Identify which cell holds the provided text, then report its (x, y) central coordinate. 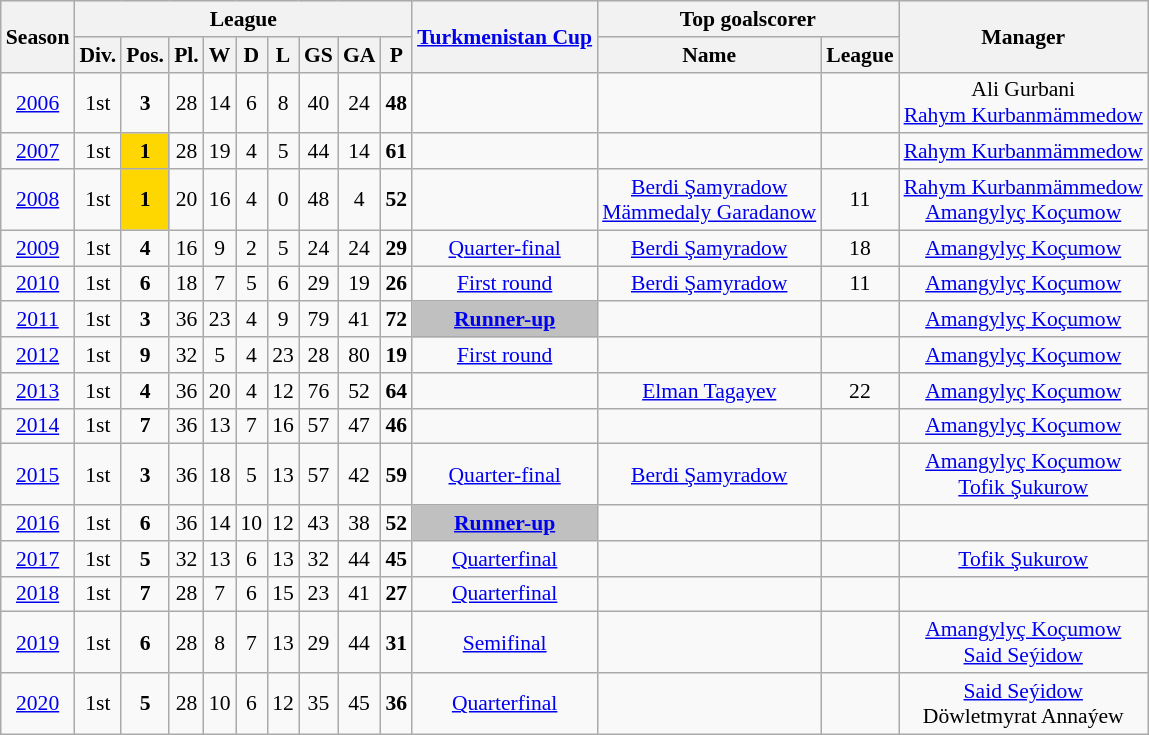
Name (709, 55)
72 (396, 320)
2009 (38, 248)
L (283, 55)
Manager (1024, 36)
59 (396, 474)
2 (252, 248)
GS (318, 55)
Semifinal (504, 642)
2006 (38, 102)
2013 (38, 391)
27 (396, 594)
Top goalscorer (748, 19)
Said Seýidow Döwletmyrat Annaýew (1024, 704)
Div. (98, 55)
W (220, 55)
79 (318, 320)
22 (860, 391)
2019 (38, 642)
Berdi Şamyradow Mämmedaly Garadanow (709, 200)
61 (396, 152)
Rahym Kurbanmämmedow (1024, 152)
76 (318, 391)
Rahym Kurbanmämmedow Amangylyç Koçumow (1024, 200)
35 (318, 704)
31 (396, 642)
2020 (38, 704)
0 (283, 200)
Amangylyç Koçumow Tofik Şukurow (1024, 474)
Amangylyç Koçumow Said Seýidow (1024, 642)
43 (318, 523)
2008 (38, 200)
Season (38, 36)
2012 (38, 355)
2011 (38, 320)
38 (360, 523)
47 (360, 426)
64 (396, 391)
2007 (38, 152)
Ali Gurbani Rahym Kurbanmämmedow (1024, 102)
GA (360, 55)
2015 (38, 474)
2014 (38, 426)
D (252, 55)
Pl. (186, 55)
Tofik Şukurow (1024, 559)
42 (360, 474)
80 (360, 355)
2016 (38, 523)
2017 (38, 559)
2010 (38, 284)
26 (396, 284)
Turkmenistan Cup (504, 36)
40 (318, 102)
46 (396, 426)
Elman Tagayev (709, 391)
15 (283, 594)
2018 (38, 594)
P (396, 55)
Pos. (145, 55)
